Output the (x, y) coordinate of the center of the cell containing the given text.  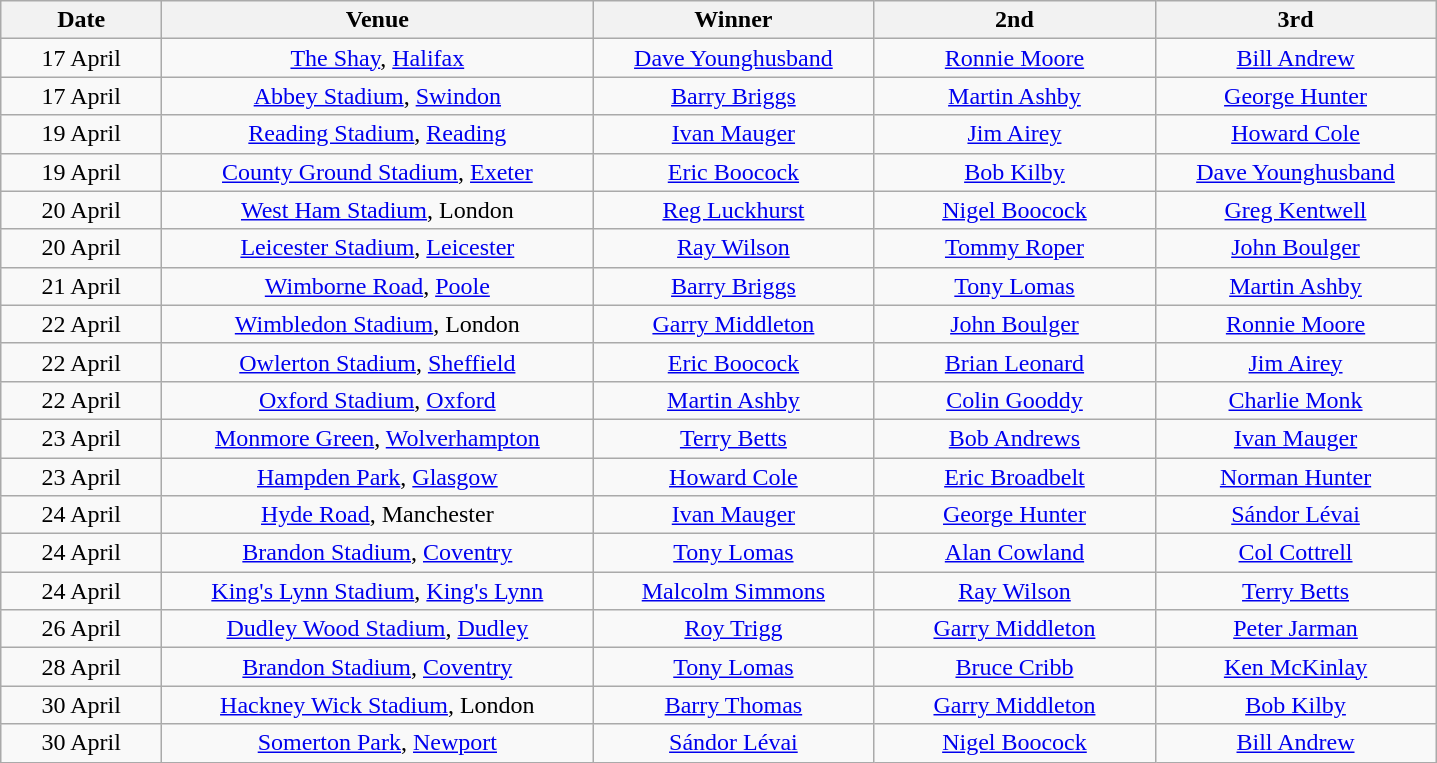
Oxford Stadium, Oxford (378, 400)
Venue (378, 20)
2nd (1014, 20)
Ken McKinlay (1296, 667)
Wimborne Road, Poole (378, 286)
Charlie Monk (1296, 400)
Winner (734, 20)
Monmore Green, Wolverhampton (378, 438)
3rd (1296, 20)
28 April (82, 667)
Colin Gooddy (1014, 400)
Tommy Roper (1014, 248)
Owlerton Stadium, Sheffield (378, 362)
Hampden Park, Glasgow (378, 477)
Hackney Wick Stadium, London (378, 705)
Roy Trigg (734, 629)
Brian Leonard (1014, 362)
Peter Jarman (1296, 629)
Greg Kentwell (1296, 210)
26 April (82, 629)
Reg Luckhurst (734, 210)
West Ham Stadium, London (378, 210)
Date (82, 20)
Abbey Stadium, Swindon (378, 96)
County Ground Stadium, Exeter (378, 172)
Alan Cowland (1014, 553)
Eric Broadbelt (1014, 477)
Wimbledon Stadium, London (378, 324)
King's Lynn Stadium, King's Lynn (378, 591)
Col Cottrell (1296, 553)
Barry Thomas (734, 705)
Reading Stadium, Reading (378, 134)
Malcolm Simmons (734, 591)
Somerton Park, Newport (378, 743)
21 April (82, 286)
The Shay, Halifax (378, 58)
Dudley Wood Stadium, Dudley (378, 629)
Norman Hunter (1296, 477)
Hyde Road, Manchester (378, 515)
Bob Andrews (1014, 438)
Bruce Cribb (1014, 667)
Leicester Stadium, Leicester (378, 248)
